Provide the (X, Y) coordinate of the cell's center where the given text is located.  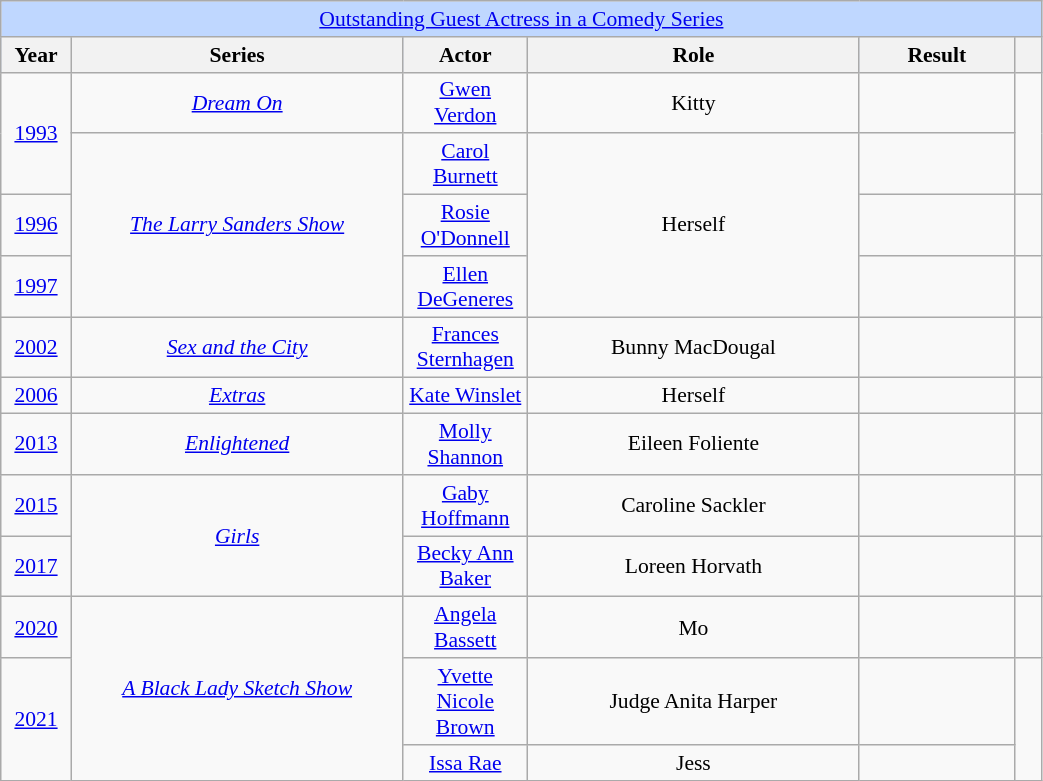
Outstanding Guest Actress in a Comedy Series (522, 19)
Result (936, 55)
Carol Burnett (465, 164)
2017 (36, 566)
Girls (237, 536)
1997 (36, 286)
2006 (36, 396)
Rosie O'Donnell (465, 226)
2015 (36, 506)
Angela Bassett (465, 628)
2013 (36, 444)
Mo (694, 628)
Series (237, 55)
Gaby Hoffmann (465, 506)
Ellen DeGeneres (465, 286)
Kitty (694, 102)
Eileen Foliente (694, 444)
Loreen Horvath (694, 566)
A Black Lady Sketch Show (237, 688)
1993 (36, 133)
Kate Winslet (465, 396)
2020 (36, 628)
Enlightened (237, 444)
Judge Anita Harper (694, 702)
Year (36, 55)
Extras (237, 396)
Bunny MacDougal (694, 348)
Actor (465, 55)
Jess (694, 763)
1996 (36, 226)
Sex and the City (237, 348)
Frances Sternhagen (465, 348)
Dream On (237, 102)
Becky Ann Baker (465, 566)
2002 (36, 348)
Role (694, 55)
Molly Shannon (465, 444)
Gwen Verdon (465, 102)
Caroline Sackler (694, 506)
2021 (36, 719)
The Larry Sanders Show (237, 226)
Yvette Nicole Brown (465, 702)
Issa Rae (465, 763)
